Output the [x, y] coordinate of the center of the cell containing the given text.  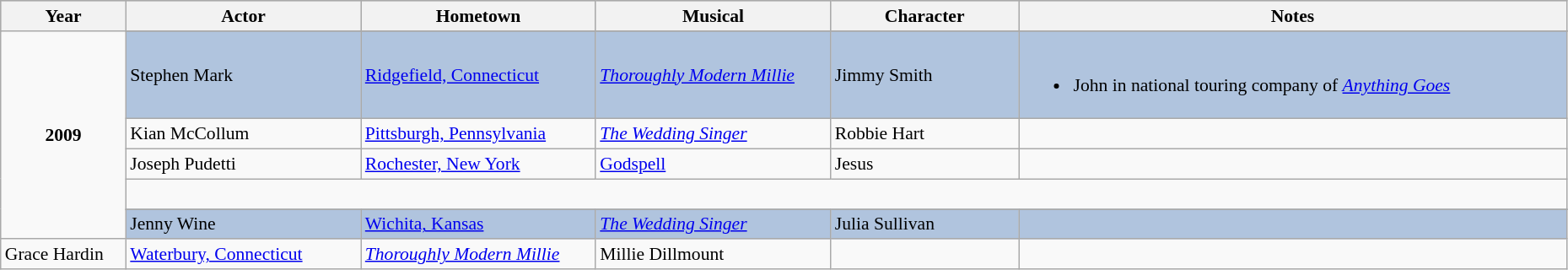
Year [64, 16]
Musical [714, 16]
Grace Hardin [64, 255]
Ridgefield, Connecticut [479, 75]
Robbie Hart [924, 134]
John in national touring company of Anything Goes [1293, 75]
Julia Sullivan [924, 224]
Character [924, 16]
Waterbury, Connecticut [243, 255]
Wichita, Kansas [479, 224]
Godspell [714, 165]
Jimmy Smith [924, 75]
Pittsburgh, Pennsylvania [479, 134]
Jesus [924, 165]
Jenny Wine [243, 224]
Actor [243, 16]
Stephen Mark [243, 75]
Joseph Pudetti [243, 165]
Kian McCollum [243, 134]
Hometown [479, 16]
2009 [64, 135]
Millie Dillmount [714, 255]
Notes [1293, 16]
Rochester, New York [479, 165]
